Scan for the cell matching the given text and deliver its [X, Y] coordinate at center. 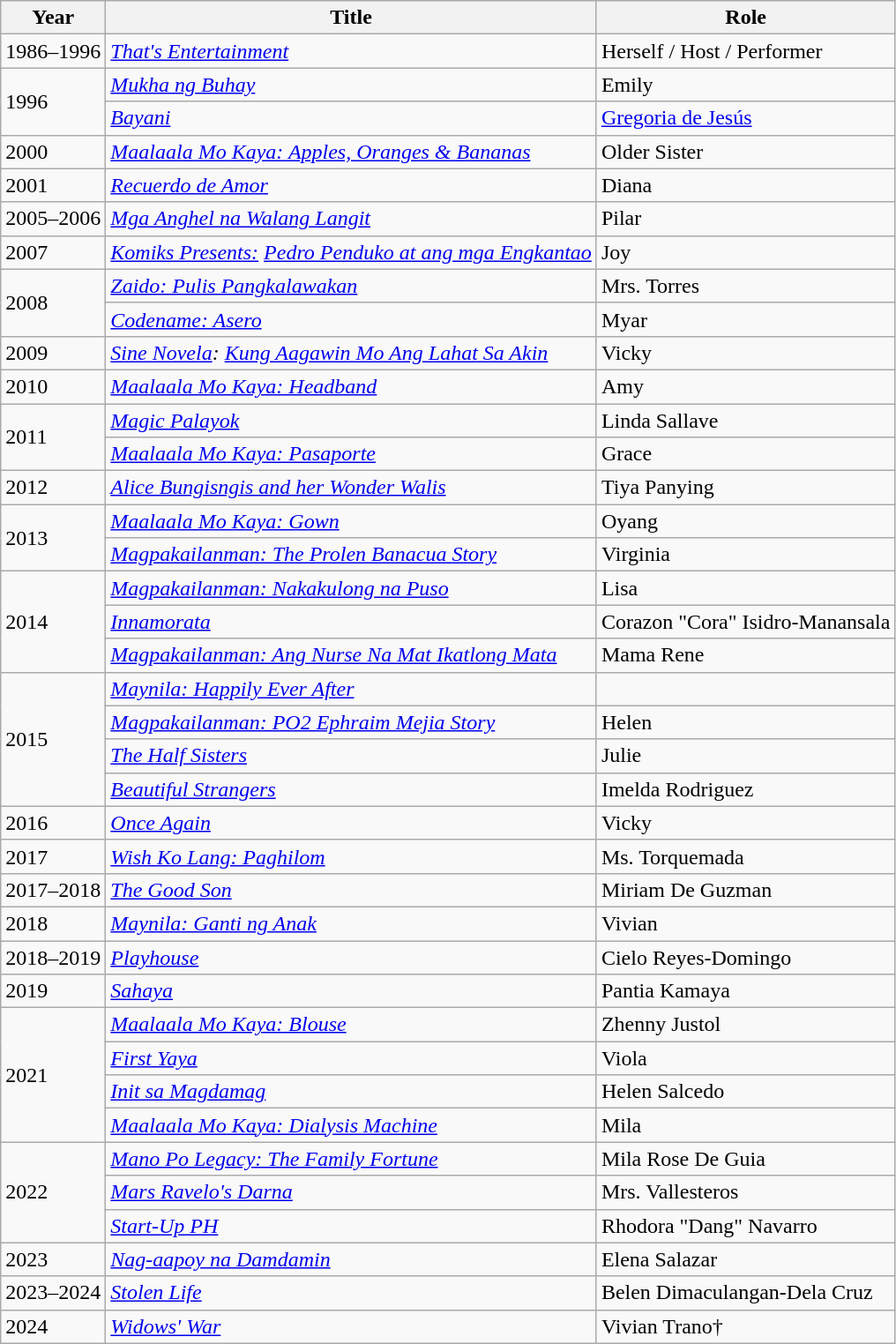
Innamorata [351, 622]
1986–1996 [53, 51]
Beautiful Strangers [351, 789]
Magpakailanman: The Prolen Banacua Story [351, 555]
Once Again [351, 823]
Maynila: Ganti ng Anak [351, 923]
First Yaya [351, 1058]
Julie [746, 756]
The Half Sisters [351, 756]
2011 [53, 437]
2012 [53, 488]
Mukha ng Buhay [351, 85]
2000 [53, 152]
Maalaala Mo Kaya: Headband [351, 386]
That's Entertainment [351, 51]
Widows' War [351, 1326]
Playhouse [351, 957]
Codename: Asero [351, 319]
Maalaala Mo Kaya: Gown [351, 521]
Maalaala Mo Kaya: Dialysis Machine [351, 1125]
Miriam De Guzman [746, 890]
Mila Rose De Guia [746, 1159]
Pilar [746, 219]
Mars Ravelo's Darna [351, 1192]
1996 [53, 101]
Init sa Magdamag [351, 1092]
2018–2019 [53, 957]
Oyang [746, 521]
Virginia [746, 555]
Belen Dimaculangan-Dela Cruz [746, 1293]
Maalaala Mo Kaya: Pasaporte [351, 454]
Magpakailanman: Ang Nurse Na Mat Ikatlong Mata [351, 655]
Imelda Rodriguez [746, 789]
Helen [746, 722]
2019 [53, 991]
2007 [53, 252]
2017 [53, 856]
Amy [746, 386]
Gregoria de Jesús [746, 118]
Emily [746, 85]
Older Sister [746, 152]
Zaido: Pulis Pangkalawakan [351, 286]
Rhodora "Dang" Navarro [746, 1226]
Recuerdo de Amor [351, 185]
2023 [53, 1259]
2001 [53, 185]
Zhenny Justol [746, 1025]
Nag-aapoy na Damdamin [351, 1259]
2021 [53, 1075]
Maalaala Mo Kaya: Blouse [351, 1025]
Mila [746, 1125]
Viola [746, 1058]
Sahaya [351, 991]
Komiks Presents: Pedro Penduko at ang mga Engkantao [351, 252]
Stolen Life [351, 1293]
Myar [746, 319]
Lisa [746, 588]
2014 [53, 622]
Magpakailanman: PO2 Ephraim Mejia Story [351, 722]
Magpakailanman: Nakakulong na Puso [351, 588]
2018 [53, 923]
Year [53, 18]
Tiya Panying [746, 488]
2015 [53, 739]
Bayani [351, 118]
Role [746, 18]
Elena Salazar [746, 1259]
2024 [53, 1326]
2016 [53, 823]
Alice Bungisngis and her Wonder Walis [351, 488]
2009 [53, 353]
2023–2024 [53, 1293]
Wish Ko Lang: Paghilom [351, 856]
Magic Palayok [351, 421]
Mama Rene [746, 655]
Sine Novela: Kung Aagawin Mo Ang Lahat Sa Akin [351, 353]
Maynila: Happily Ever After [351, 689]
Mrs. Torres [746, 286]
Helen Salcedo [746, 1092]
Pantia Kamaya [746, 991]
Vivian [746, 923]
The Good Son [351, 890]
Mano Po Legacy: The Family Fortune [351, 1159]
Cielo Reyes-Domingo [746, 957]
2005–2006 [53, 219]
2017–2018 [53, 890]
Corazon "Cora" Isidro-Manansala [746, 622]
Herself / Host / Performer [746, 51]
2013 [53, 538]
Ms. Torquemada [746, 856]
Diana [746, 185]
Linda Sallave [746, 421]
Mga Anghel na Walang Langit [351, 219]
Joy [746, 252]
Vivian Trano† [746, 1326]
Start-Up PH [351, 1226]
2022 [53, 1192]
Title [351, 18]
Grace [746, 454]
2008 [53, 302]
2010 [53, 386]
Mrs. Vallesteros [746, 1192]
Maalaala Mo Kaya: Apples, Oranges & Bananas [351, 152]
